Capture the cell that displays the provided text and extract its (x, y) central coordinate. 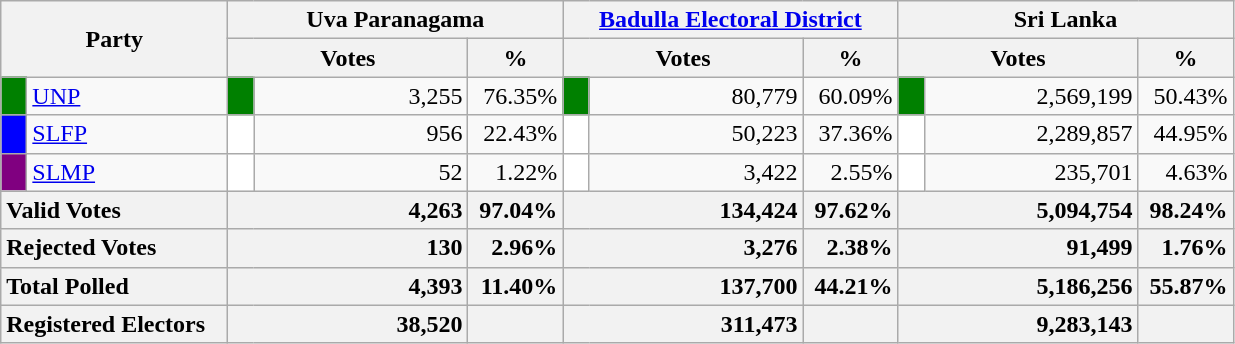
SLFP (128, 134)
137,700 (683, 286)
2,289,857 (1031, 134)
98.24% (1186, 210)
2.38% (850, 248)
3,255 (361, 96)
5,186,256 (1018, 286)
3,422 (696, 172)
37.36% (850, 134)
97.04% (516, 210)
76.35% (516, 96)
SLMP (128, 172)
97.62% (850, 210)
52 (361, 172)
44.95% (1186, 134)
2.55% (850, 172)
2,569,199 (1031, 96)
1.22% (516, 172)
UNP (128, 96)
44.21% (850, 286)
956 (361, 134)
311,473 (683, 324)
60.09% (850, 96)
55.87% (1186, 286)
Uva Paranagama (396, 20)
9,283,143 (1018, 324)
80,779 (696, 96)
91,499 (1018, 248)
2.96% (516, 248)
4,393 (348, 286)
235,701 (1031, 172)
4.63% (1186, 172)
1.76% (1186, 248)
38,520 (348, 324)
Party (114, 39)
Sri Lanka (1066, 20)
Total Polled (114, 286)
134,424 (683, 210)
3,276 (683, 248)
Valid Votes (114, 210)
50,223 (696, 134)
Badulla Electoral District (730, 20)
4,263 (348, 210)
5,094,754 (1018, 210)
50.43% (1186, 96)
11.40% (516, 286)
130 (348, 248)
Registered Electors (114, 324)
Rejected Votes (114, 248)
22.43% (516, 134)
